Pinpoint the cell where the given text exists, returning its (x, y) midpoint coordinate. 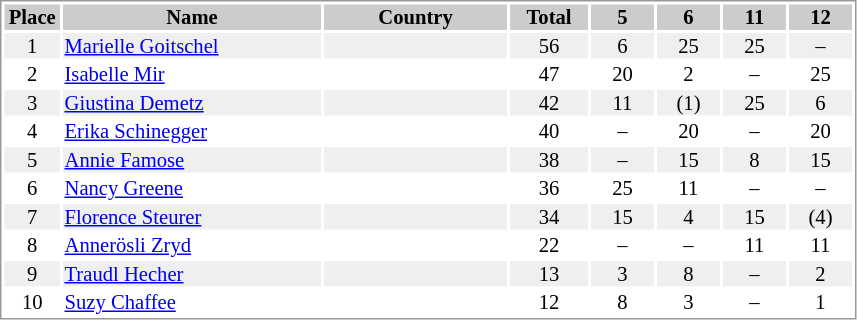
Giustina Demetz (192, 103)
9 (32, 274)
(4) (820, 217)
Florence Steurer (192, 217)
Marielle Goitschel (192, 46)
Annie Famose (192, 160)
Isabelle Mir (192, 75)
34 (549, 217)
36 (549, 189)
47 (549, 75)
Name (192, 17)
10 (32, 303)
(1) (688, 103)
56 (549, 46)
Total (549, 17)
40 (549, 131)
Nancy Greene (192, 189)
22 (549, 245)
Place (32, 17)
Erika Schinegger (192, 131)
Traudl Hecher (192, 274)
38 (549, 160)
7 (32, 217)
42 (549, 103)
13 (549, 274)
Suzy Chaffee (192, 303)
Country (416, 17)
Annerösli Zryd (192, 245)
